Pinpoint the cell where the given text exists, returning its (X, Y) midpoint coordinate. 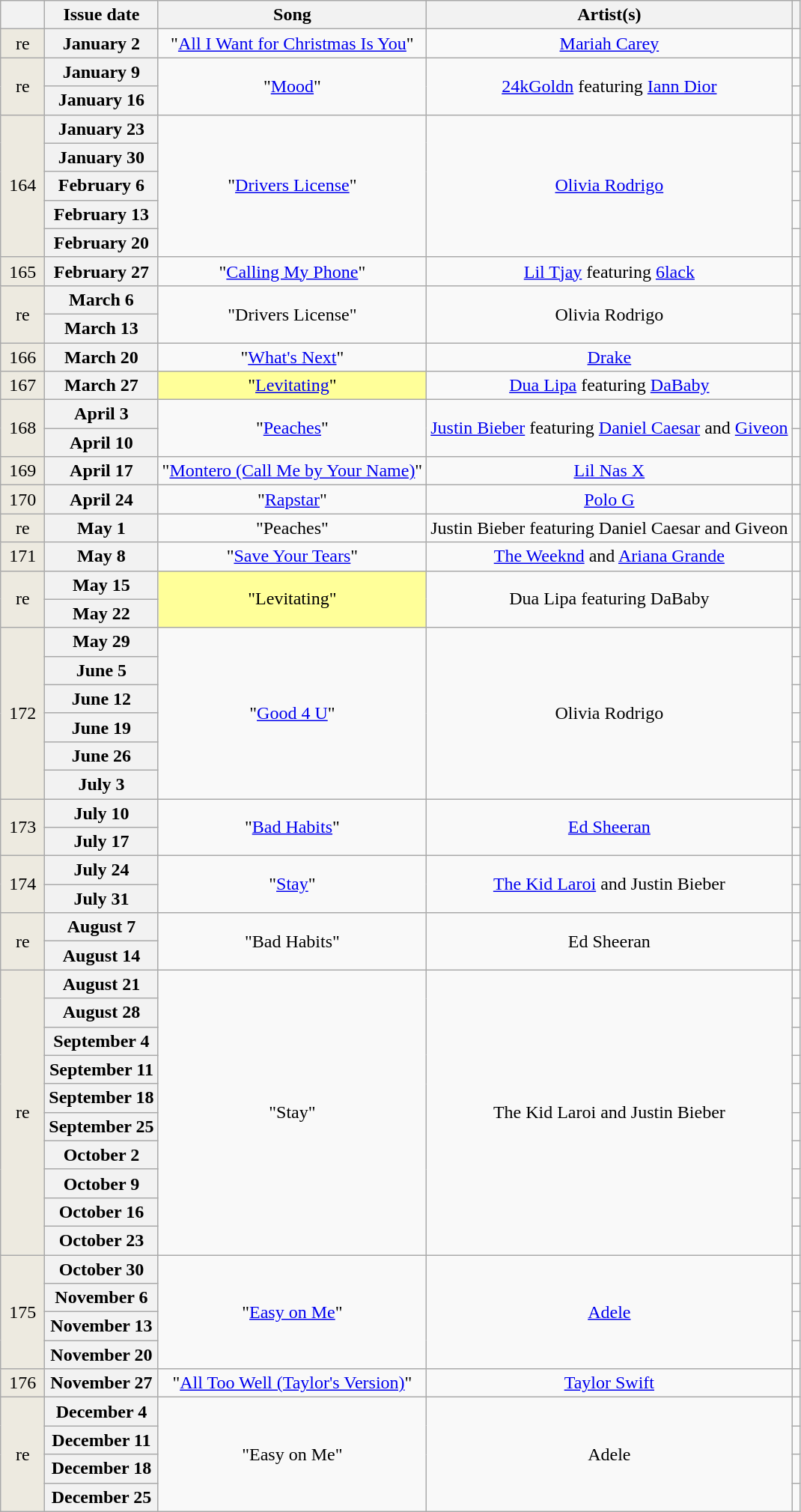
167 (22, 386)
October 2 (102, 1155)
"Mood" (292, 86)
The Weeknd and Ariana Grande (609, 556)
September 25 (102, 1126)
176 (22, 1383)
December 25 (102, 1497)
July 31 (102, 899)
August 7 (102, 927)
May 8 (102, 556)
174 (22, 884)
February 20 (102, 243)
December 18 (102, 1469)
March 13 (102, 328)
July 3 (102, 784)
"Save Your Tears" (292, 556)
August 28 (102, 1012)
24kGoldn featuring Iann Dior (609, 86)
August 21 (102, 984)
June 12 (102, 699)
165 (22, 271)
February 6 (102, 186)
Artist(s) (609, 15)
"All I Want for Christmas Is You" (292, 43)
164 (22, 186)
January 9 (102, 72)
November 6 (102, 1298)
"What's Next" (292, 357)
Polo G (609, 500)
April 17 (102, 471)
January 30 (102, 157)
"Montero (Call Me by Your Name)" (292, 471)
October 23 (102, 1240)
January 23 (102, 129)
March 20 (102, 357)
September 18 (102, 1098)
"Good 4 U" (292, 713)
December 11 (102, 1440)
July 17 (102, 842)
June 26 (102, 756)
October 16 (102, 1212)
173 (22, 827)
Lil Nas X (609, 471)
December 4 (102, 1412)
Taylor Swift (609, 1383)
September 11 (102, 1069)
February 27 (102, 271)
Issue date (102, 15)
February 13 (102, 214)
October 30 (102, 1269)
172 (22, 713)
May 15 (102, 585)
169 (22, 471)
March 6 (102, 300)
175 (22, 1312)
July 24 (102, 870)
Lil Tjay featuring 6lack (609, 271)
June 19 (102, 727)
171 (22, 556)
June 5 (102, 670)
November 20 (102, 1355)
January 16 (102, 100)
Drake (609, 357)
November 13 (102, 1326)
168 (22, 428)
"All Too Well (Taylor's Version)" (292, 1383)
August 14 (102, 956)
January 2 (102, 43)
March 27 (102, 386)
July 10 (102, 813)
170 (22, 500)
May 22 (102, 613)
May 1 (102, 528)
Song (292, 15)
"Rapstar" (292, 500)
April 3 (102, 414)
"Calling My Phone" (292, 271)
Mariah Carey (609, 43)
166 (22, 357)
May 29 (102, 642)
November 27 (102, 1383)
October 9 (102, 1183)
September 4 (102, 1041)
April 24 (102, 500)
April 10 (102, 443)
